Scan for the cell matching the given text and deliver its (x, y) coordinate at center. 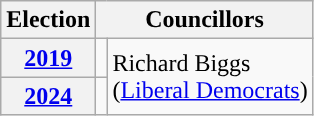
Councillors (204, 20)
2024 (48, 96)
Election (48, 20)
Richard Biggs(Liberal Democrats) (210, 77)
2019 (48, 58)
